Capture the cell that displays the provided text and extract its [X, Y] central coordinate. 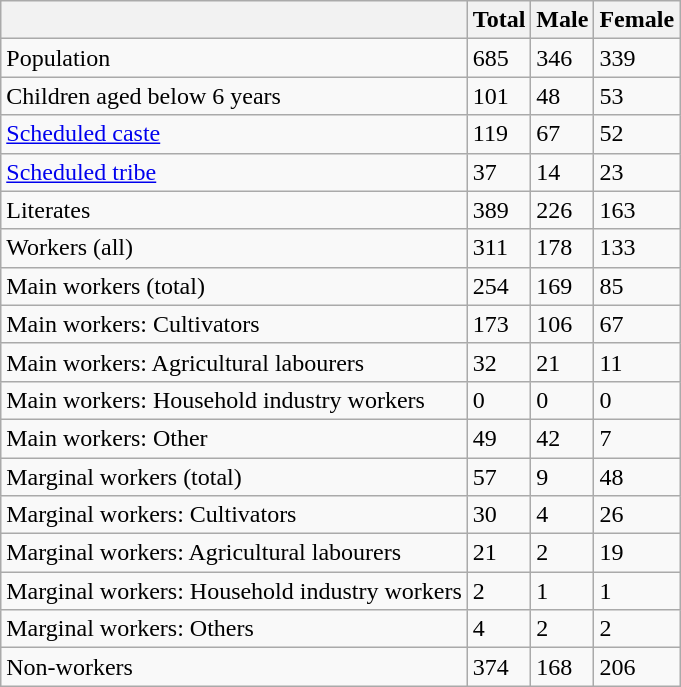
Workers (all) [234, 248]
389 [499, 210]
49 [499, 438]
26 [637, 515]
173 [499, 324]
Main workers: Agricultural labourers [234, 362]
133 [637, 248]
Main workers: Other [234, 438]
Scheduled tribe [234, 172]
Marginal workers: Cultivators [234, 515]
Male [562, 20]
Population [234, 58]
119 [499, 134]
Female [637, 20]
Marginal workers: Others [234, 629]
101 [499, 96]
206 [637, 667]
37 [499, 172]
7 [637, 438]
311 [499, 248]
32 [499, 362]
168 [562, 667]
52 [637, 134]
346 [562, 58]
Non-workers [234, 667]
Marginal workers: Household industry workers [234, 591]
106 [562, 324]
163 [637, 210]
374 [499, 667]
53 [637, 96]
23 [637, 172]
254 [499, 286]
Total [499, 20]
Marginal workers (total) [234, 477]
178 [562, 248]
226 [562, 210]
169 [562, 286]
57 [499, 477]
Main workers: Household industry workers [234, 400]
85 [637, 286]
Children aged below 6 years [234, 96]
42 [562, 438]
Scheduled caste [234, 134]
Marginal workers: Agricultural labourers [234, 553]
Main workers: Cultivators [234, 324]
19 [637, 553]
Literates [234, 210]
339 [637, 58]
30 [499, 515]
11 [637, 362]
9 [562, 477]
685 [499, 58]
Main workers (total) [234, 286]
14 [562, 172]
